Determine the (X, Y) coordinate at the center of the cell enclosing the given text.  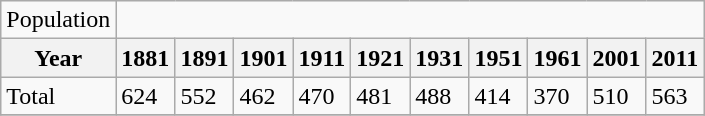
510 (616, 96)
1891 (204, 58)
1931 (440, 58)
462 (264, 96)
Total (58, 96)
1961 (558, 58)
488 (440, 96)
624 (146, 96)
2001 (616, 58)
481 (380, 96)
552 (204, 96)
1901 (264, 58)
1951 (498, 58)
1921 (380, 58)
2011 (675, 58)
414 (498, 96)
563 (675, 96)
370 (558, 96)
Population (58, 20)
1911 (322, 58)
470 (322, 96)
Year (58, 58)
1881 (146, 58)
